For the text-containing cell, return its midpoint in (x, y) coordinate format. 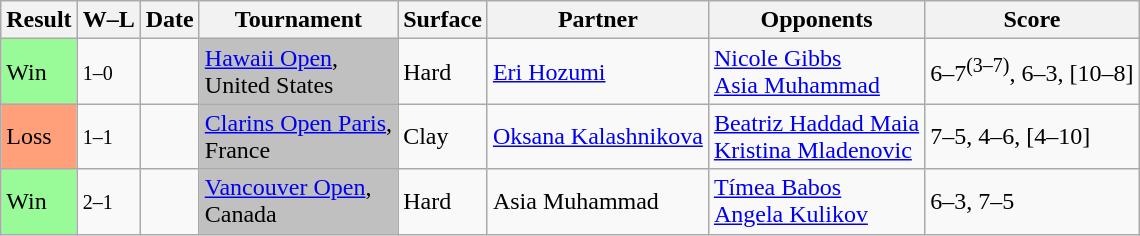
Vancouver Open, Canada (298, 202)
Clay (443, 136)
W–L (108, 20)
Clarins Open Paris, France (298, 136)
1–1 (108, 136)
Opponents (816, 20)
Oksana Kalashnikova (598, 136)
Surface (443, 20)
Nicole Gibbs Asia Muhammad (816, 72)
1–0 (108, 72)
Eri Hozumi (598, 72)
Date (170, 20)
Result (39, 20)
7–5, 4–6, [4–10] (1032, 136)
Beatriz Haddad Maia Kristina Mladenovic (816, 136)
Loss (39, 136)
6–7(3–7), 6–3, [10–8] (1032, 72)
Tournament (298, 20)
Hawaii Open, United States (298, 72)
Score (1032, 20)
Tímea Babos Angela Kulikov (816, 202)
Partner (598, 20)
Asia Muhammad (598, 202)
6–3, 7–5 (1032, 202)
2–1 (108, 202)
